Scan for the cell matching the given text and deliver its [x, y] coordinate at center. 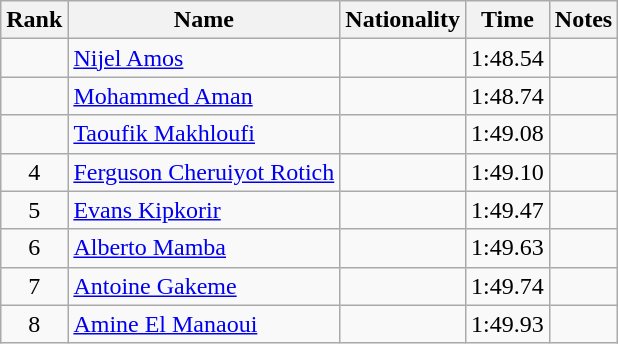
1:48.54 [508, 58]
Mohammed Aman [204, 96]
7 [34, 286]
1:49.10 [508, 172]
1:49.93 [508, 324]
5 [34, 210]
Alberto Mamba [204, 248]
Notes [583, 20]
1:48.74 [508, 96]
6 [34, 248]
8 [34, 324]
1:49.63 [508, 248]
Taoufik Makhloufi [204, 134]
1:49.08 [508, 134]
Nationality [403, 20]
Time [508, 20]
4 [34, 172]
Rank [34, 20]
Name [204, 20]
Amine El Manaoui [204, 324]
1:49.47 [508, 210]
1:49.74 [508, 286]
Evans Kipkorir [204, 210]
Nijel Amos [204, 58]
Ferguson Cheruiyot Rotich [204, 172]
Antoine Gakeme [204, 286]
